Detect which cell encompasses the target text, then output its [X, Y] center coordinate. 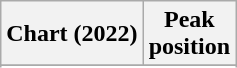
Chart (2022) [72, 34]
Peakposition [189, 34]
